Output the [x, y] coordinate of the center of the cell containing the given text.  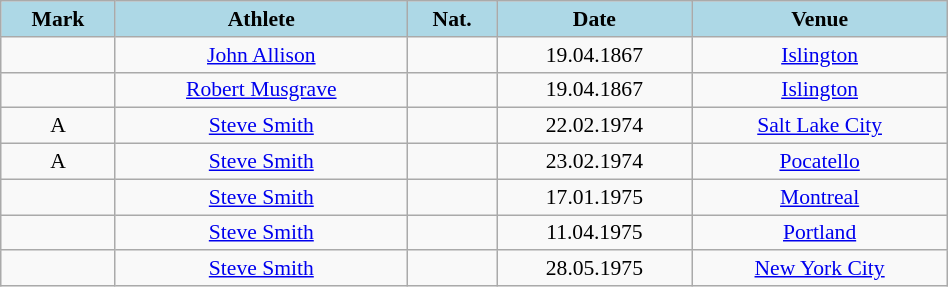
Portland [820, 233]
Athlete [261, 19]
11.04.1975 [594, 233]
22.02.1974 [594, 126]
17.01.1975 [594, 197]
23.02.1974 [594, 162]
New York City [820, 269]
Montreal [820, 197]
Nat. [452, 19]
28.05.1975 [594, 269]
Pocatello [820, 162]
Robert Musgrave [261, 90]
Date [594, 19]
John Allison [261, 55]
Mark [58, 19]
Salt Lake City [820, 126]
Venue [820, 19]
